Pinpoint the cell where the given text exists, returning its (x, y) midpoint coordinate. 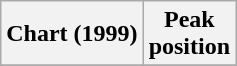
Peakposition (189, 34)
Chart (1999) (72, 34)
